Search for the cell housing the specified text and yield its [X, Y] center coordinate. 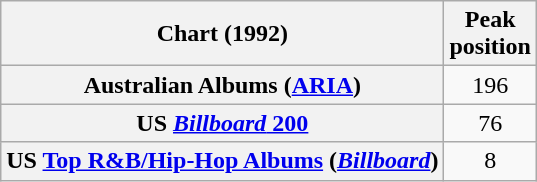
Peak position [490, 34]
US Billboard 200 [222, 123]
8 [490, 161]
Australian Albums (ARIA) [222, 85]
76 [490, 123]
196 [490, 85]
Chart (1992) [222, 34]
US Top R&B/Hip-Hop Albums (Billboard) [222, 161]
